Search for the cell housing the specified text and yield its (X, Y) center coordinate. 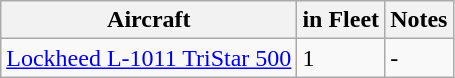
1 (341, 58)
Notes (419, 20)
Lockheed L-1011 TriStar 500 (149, 58)
Aircraft (149, 20)
- (419, 58)
in Fleet (341, 20)
